Locate the cell with the specified text and output its (x, y) center coordinate. 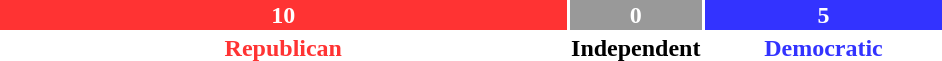
5 (824, 15)
0 (636, 15)
10 (284, 15)
